Capture the cell that displays the provided text and extract its (X, Y) central coordinate. 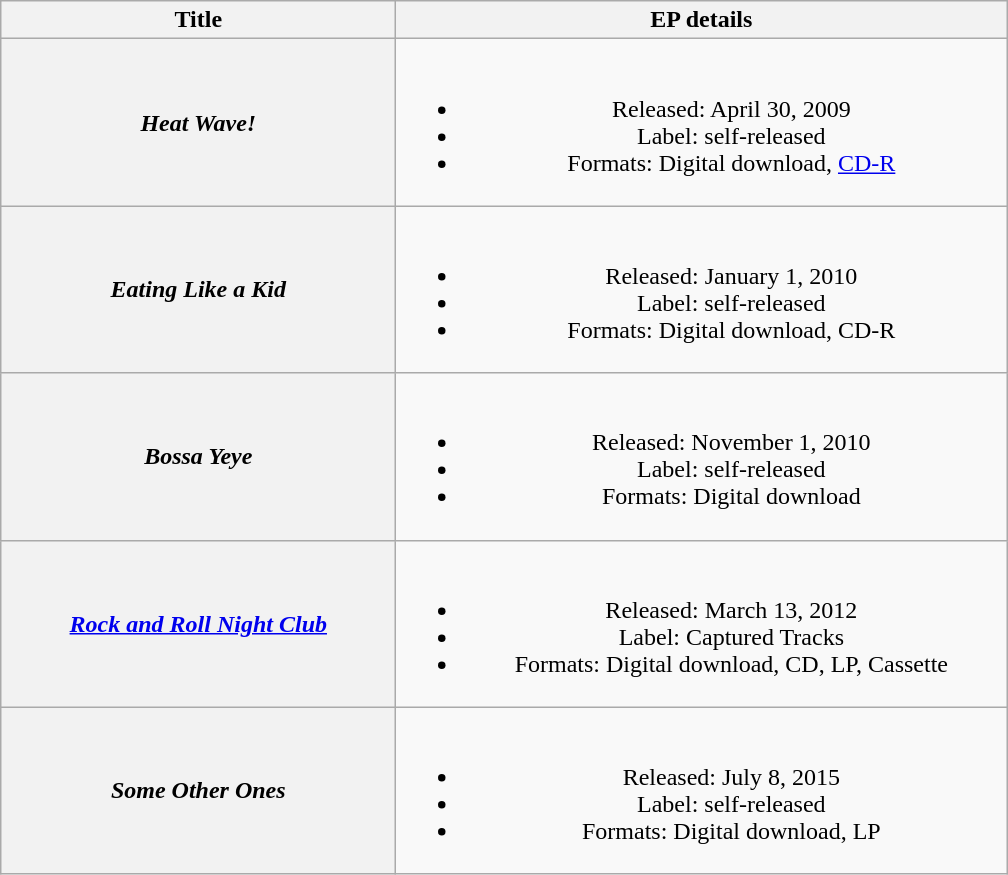
Some Other Ones (198, 790)
Heat Wave! (198, 122)
Released: March 13, 2012 Label: Captured TracksFormats: Digital download, CD, LP, Cassette (702, 624)
Eating Like a Kid (198, 290)
Released: April 30, 2009 Label: self-releasedFormats: Digital download, CD-R (702, 122)
Released: January 1, 2010 Label: self-releasedFormats: Digital download, CD-R (702, 290)
Released: November 1, 2010 Label: self-releasedFormats: Digital download (702, 456)
Bossa Yeye (198, 456)
Released: July 8, 2015 Label: self-releasedFormats: Digital download, LP (702, 790)
EP details (702, 20)
Title (198, 20)
Rock and Roll Night Club (198, 624)
